Provide the [X, Y] coordinate of the cell's center where the given text is located.  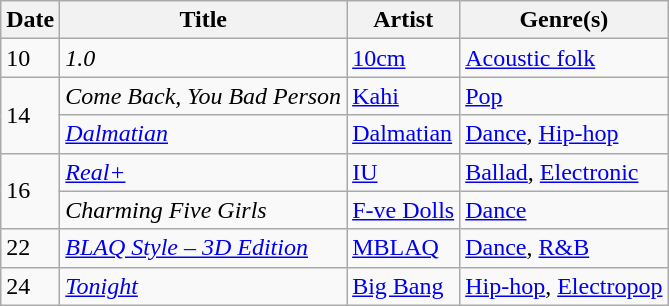
Charming Five Girls [204, 210]
MBLAQ [404, 248]
Tonight [204, 286]
Artist [404, 20]
BLAQ Style – 3D Edition [204, 248]
10cm [404, 58]
Genre(s) [564, 20]
14 [30, 115]
Come Back, You Bad Person [204, 96]
16 [30, 191]
Hip-hop, Electropop [564, 286]
IU [404, 172]
24 [30, 286]
Dance [564, 210]
Ballad, Electronic [564, 172]
1.0 [204, 58]
Pop [564, 96]
Dance, R&B [564, 248]
10 [30, 58]
Kahi [404, 96]
Dance, Hip-hop [564, 134]
Title [204, 20]
Big Bang [404, 286]
Date [30, 20]
Acoustic folk [564, 58]
22 [30, 248]
Real+ [204, 172]
F-ve Dolls [404, 210]
